Pinpoint the cell where the given text exists, returning its [x, y] midpoint coordinate. 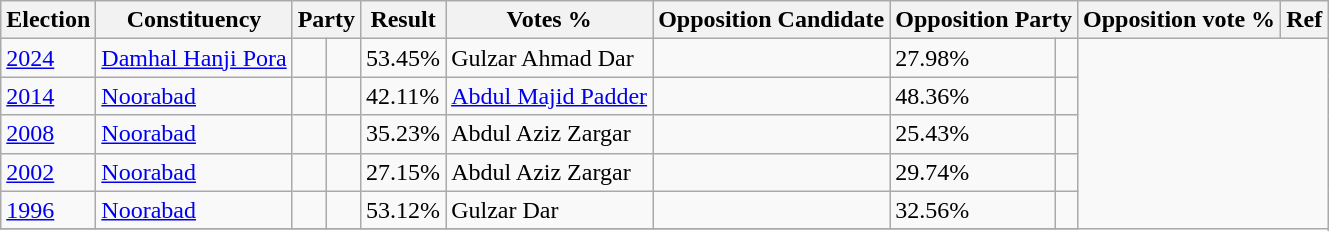
Votes % [550, 20]
Damhal Hanji Pora [194, 58]
25.43% [973, 134]
35.23% [404, 134]
2014 [48, 96]
Election [48, 20]
27.98% [973, 58]
53.12% [404, 210]
27.15% [404, 172]
42.11% [404, 96]
2024 [48, 58]
1996 [48, 210]
Party [326, 20]
Constituency [194, 20]
2002 [48, 172]
29.74% [973, 172]
Opposition Party [984, 20]
Abdul Majid Padder [550, 96]
53.45% [404, 58]
48.36% [973, 96]
Result [404, 20]
2008 [48, 134]
32.56% [973, 210]
Opposition vote % [1180, 20]
Gulzar Ahmad Dar [550, 58]
Ref [1304, 20]
Gulzar Dar [550, 210]
Opposition Candidate [772, 20]
